Return [x, y] of the center of cell containing provided text 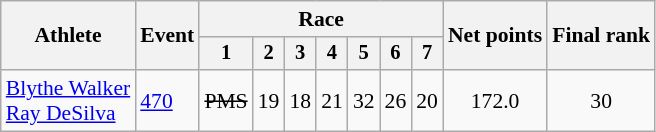
Athlete [68, 36]
Race [321, 19]
6 [396, 54]
Final rank [601, 36]
5 [364, 54]
7 [427, 54]
172.0 [495, 100]
21 [332, 100]
32 [364, 100]
Net points [495, 36]
PMS [226, 100]
19 [269, 100]
26 [396, 100]
4 [332, 54]
2 [269, 54]
Blythe WalkerRay DeSilva [68, 100]
18 [300, 100]
30 [601, 100]
1 [226, 54]
3 [300, 54]
470 [167, 100]
Event [167, 36]
20 [427, 100]
